Output the [x, y] coordinate of the center of the cell containing the given text.  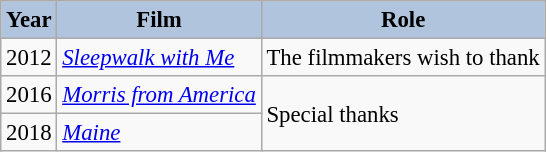
Maine [159, 133]
Role [403, 20]
Special thanks [403, 114]
Morris from America [159, 95]
Year [29, 20]
2018 [29, 133]
The filmmakers wish to thank [403, 58]
2012 [29, 58]
Film [159, 20]
Sleepwalk with Me [159, 58]
2016 [29, 95]
